Provide the [x, y] coordinate of the cell's center where the given text is located.  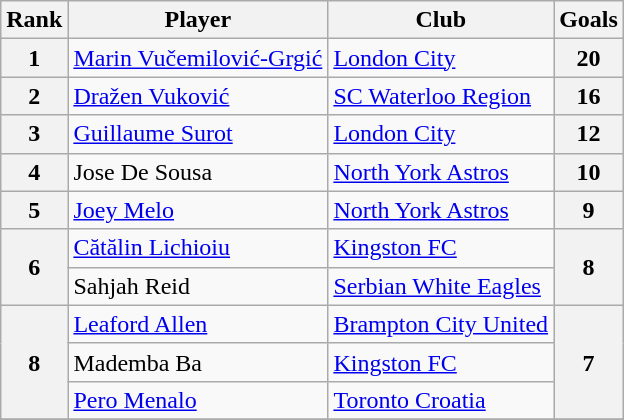
9 [589, 210]
2 [34, 96]
Mademba Ba [198, 362]
Brampton City United [441, 324]
Joey Melo [198, 210]
Toronto Croatia [441, 400]
Jose De Sousa [198, 172]
Cătălin Lichioiu [198, 248]
Marin Vučemilović-Grgić [198, 58]
7 [589, 362]
Goals [589, 20]
Player [198, 20]
20 [589, 58]
3 [34, 134]
5 [34, 210]
Serbian White Eagles [441, 286]
SC Waterloo Region [441, 96]
Guillaume Surot [198, 134]
Club [441, 20]
4 [34, 172]
Pero Menalo [198, 400]
6 [34, 267]
1 [34, 58]
Leaford Allen [198, 324]
12 [589, 134]
Dražen Vuković [198, 96]
Sahjah Reid [198, 286]
10 [589, 172]
Rank [34, 20]
16 [589, 96]
